Scan for the cell matching the given text and deliver its [x, y] coordinate at center. 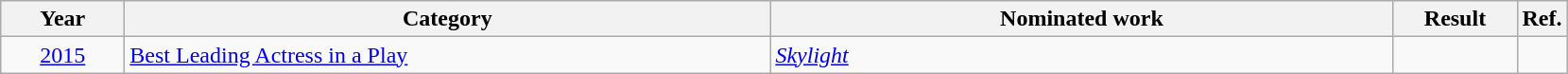
Category [448, 19]
Nominated work [1081, 19]
Best Leading Actress in a Play [448, 55]
Year [62, 19]
Ref. [1542, 19]
2015 [62, 55]
Result [1456, 19]
Skylight [1081, 55]
